For the text-containing cell, return its midpoint in (x, y) coordinate format. 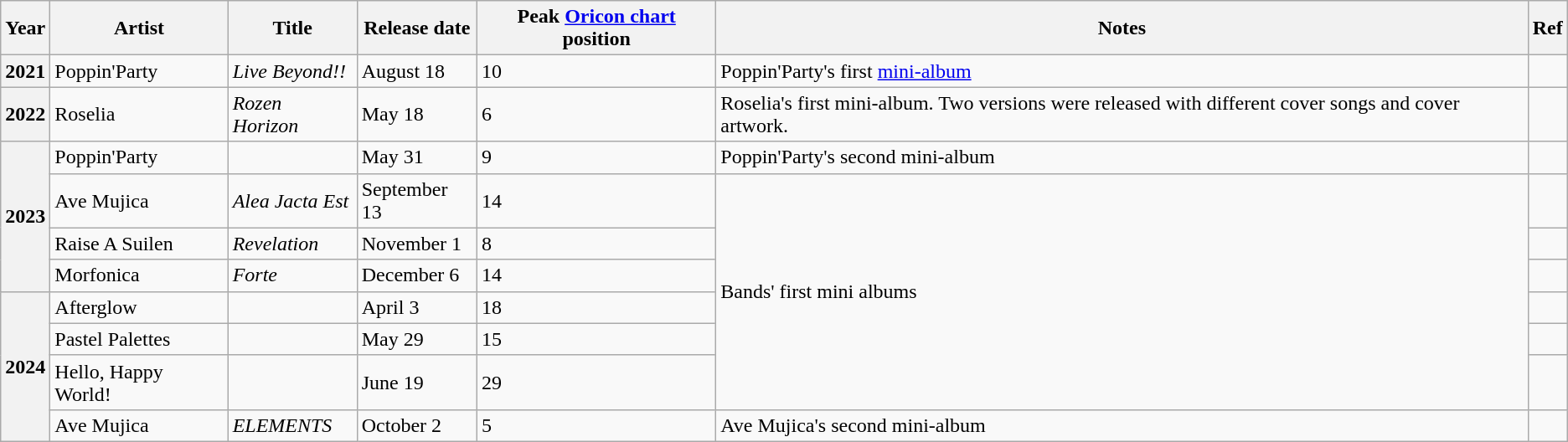
Raise A Suilen (139, 244)
September 13 (417, 201)
Notes (1122, 28)
2022 (25, 114)
Poppin'Party's first mini-album (1122, 71)
Pastel Palettes (139, 339)
2021 (25, 71)
Rozen Horizon (292, 114)
15 (596, 339)
Afterglow (139, 307)
Title (292, 28)
Ave Mujica's second mini-album (1122, 425)
April 3 (417, 307)
May 29 (417, 339)
Ref (1548, 28)
8 (596, 244)
2023 (25, 216)
Morfonica (139, 275)
10 (596, 71)
December 6 (417, 275)
Live Beyond!! (292, 71)
November 1 (417, 244)
May 31 (417, 157)
May 18 (417, 114)
6 (596, 114)
18 (596, 307)
Revelation (292, 244)
Poppin'Party's second mini-album (1122, 157)
2024 (25, 367)
Release date (417, 28)
Roselia's first mini-album. Two versions were released with different cover songs and cover artwork. (1122, 114)
August 18 (417, 71)
Bands' first mini albums (1122, 291)
Alea Jacta Est (292, 201)
9 (596, 157)
October 2 (417, 425)
Artist (139, 28)
Forte (292, 275)
Peak Oricon chart position (596, 28)
June 19 (417, 382)
29 (596, 382)
ELEMENTS (292, 425)
Year (25, 28)
5 (596, 425)
Hello, Happy World! (139, 382)
Roselia (139, 114)
